Capture the cell that displays the provided text and extract its (x, y) central coordinate. 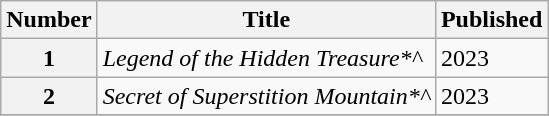
Number (49, 20)
2 (49, 96)
Title (266, 20)
Secret of Superstition Mountain*^ (266, 96)
Legend of the Hidden Treasure*^ (266, 58)
1 (49, 58)
Published (491, 20)
